From the cell containing the given text, extract its center point as [X, Y] coordinate. 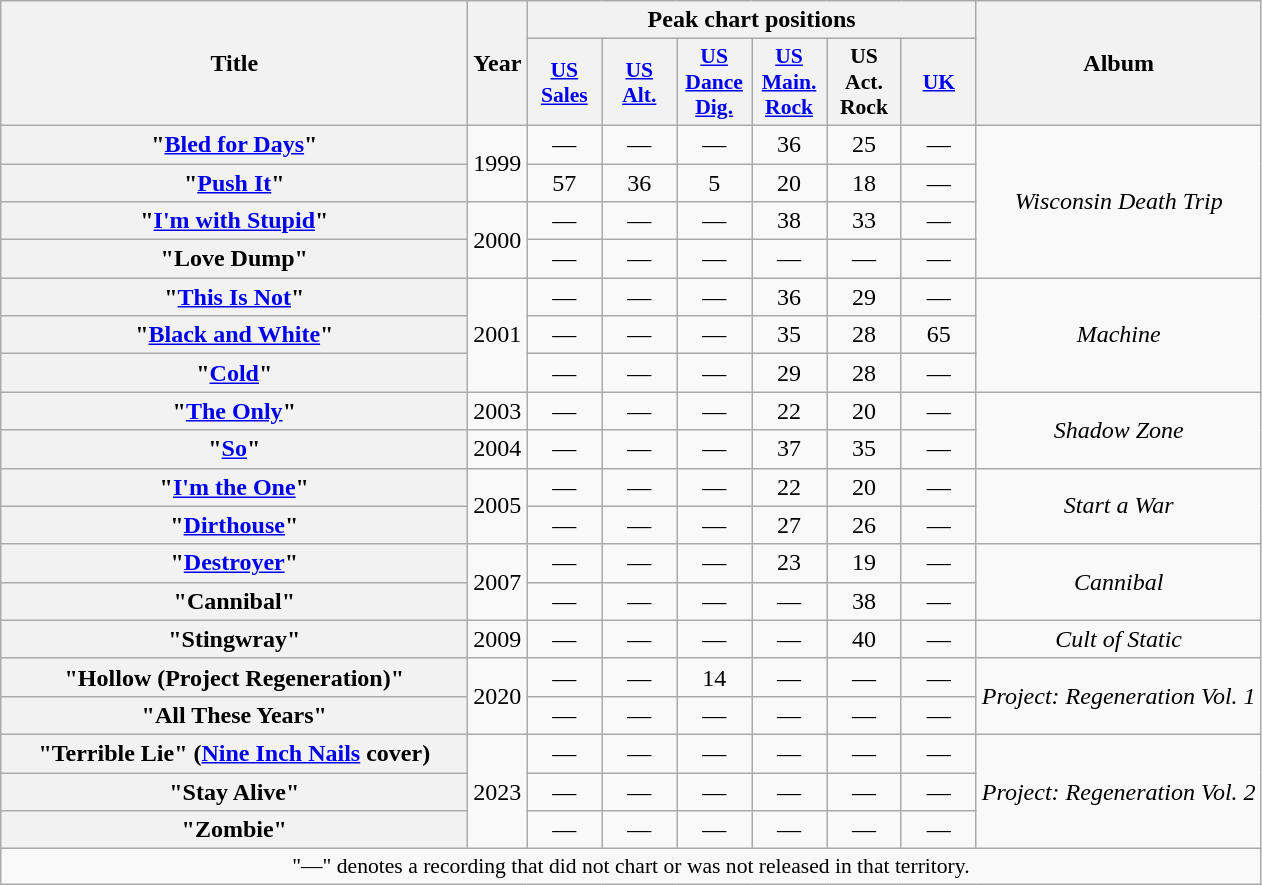
Cannibal [1118, 582]
"Bled for Days" [234, 144]
2003 [498, 411]
"This Is Not" [234, 297]
2009 [498, 639]
USSales [564, 82]
37 [790, 449]
Project: Regeneration Vol. 1 [1118, 696]
"So" [234, 449]
Shadow Zone [1118, 430]
USDanceDig. [714, 82]
40 [864, 639]
Machine [1118, 335]
"Terrible Lie" (Nine Inch Nails cover) [234, 753]
1999 [498, 163]
2005 [498, 506]
US Act. Rock [864, 82]
"—" denotes a recording that did not chart or was not released in that territory. [631, 867]
Album [1118, 64]
25 [864, 144]
5 [714, 183]
Project: Regeneration Vol. 2 [1118, 791]
USMain. Rock [790, 82]
"Dirthouse" [234, 525]
"Love Dump" [234, 259]
"Zombie" [234, 830]
2001 [498, 335]
"I'm with Stupid" [234, 221]
"Stingwray" [234, 639]
2004 [498, 449]
14 [714, 677]
2020 [498, 696]
"Push It" [234, 183]
Year [498, 64]
Peak chart positions [752, 20]
USAlt. [640, 82]
65 [938, 335]
"Cannibal" [234, 601]
27 [790, 525]
"The Only" [234, 411]
18 [864, 183]
"Destroyer" [234, 563]
"Black and White" [234, 335]
2000 [498, 240]
19 [864, 563]
"All These Years" [234, 715]
Wisconsin Death Trip [1118, 201]
Start a War [1118, 506]
26 [864, 525]
Title [234, 64]
"Cold" [234, 373]
"Stay Alive" [234, 791]
"I'm the One" [234, 487]
57 [564, 183]
Cult of Static [1118, 639]
2023 [498, 791]
2007 [498, 582]
"Hollow (Project Regeneration)" [234, 677]
UK [938, 82]
33 [864, 221]
23 [790, 563]
